For the text-containing cell, return its midpoint in [x, y] coordinate format. 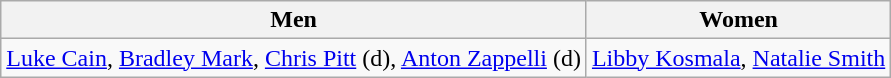
Women [738, 20]
Men [294, 20]
Libby Kosmala, Natalie Smith [738, 58]
Luke Cain, Bradley Mark, Chris Pitt (d), Anton Zappelli (d) [294, 58]
